Find where the given text appears and provide that cell's center as [x, y] coordinate. 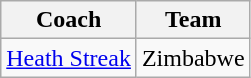
Team [193, 20]
Coach [69, 20]
Zimbabwe [193, 58]
Heath Streak [69, 58]
